Identify which cell holds the provided text, then report its (X, Y) central coordinate. 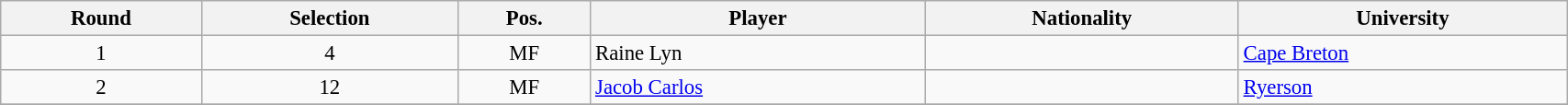
2 (101, 87)
Pos. (525, 18)
Round (101, 18)
University (1402, 18)
Nationality (1082, 18)
Selection (330, 18)
Raine Lyn (758, 53)
Cape Breton (1402, 53)
1 (101, 53)
Player (758, 18)
4 (330, 53)
Jacob Carlos (758, 87)
Ryerson (1402, 87)
12 (330, 87)
